For the text-containing cell, return its midpoint in [x, y] coordinate format. 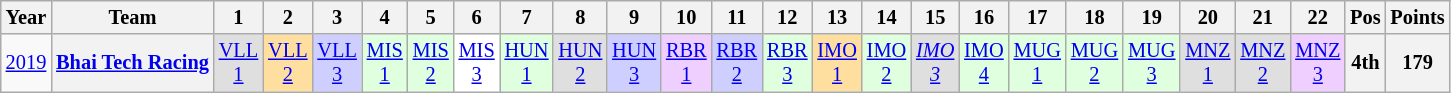
21 [1262, 17]
HUN2 [580, 63]
Pos [1365, 17]
MIS1 [385, 63]
RBR3 [787, 63]
IMO1 [836, 63]
8 [580, 17]
18 [1094, 17]
19 [1152, 17]
MIS2 [431, 63]
2019 [26, 63]
MNZ2 [1262, 63]
RBR1 [686, 63]
17 [1038, 17]
22 [1318, 17]
VLL1 [238, 63]
HUN3 [634, 63]
MUG2 [1094, 63]
11 [737, 17]
Bhai Tech Racing [132, 63]
6 [477, 17]
3 [336, 17]
12 [787, 17]
13 [836, 17]
1 [238, 17]
15 [935, 17]
MUG3 [1152, 63]
MNZ3 [1318, 63]
Points [1418, 17]
IMO2 [886, 63]
4th [1365, 63]
MUG1 [1038, 63]
VLL3 [336, 63]
HUN1 [527, 63]
9 [634, 17]
16 [984, 17]
RBR2 [737, 63]
2 [288, 17]
5 [431, 17]
4 [385, 17]
MNZ1 [1208, 63]
Team [132, 17]
10 [686, 17]
MIS3 [477, 63]
VLL2 [288, 63]
14 [886, 17]
179 [1418, 63]
IMO3 [935, 63]
Year [26, 17]
7 [527, 17]
IMO4 [984, 63]
20 [1208, 17]
